Capture the cell that displays the provided text and extract its (x, y) central coordinate. 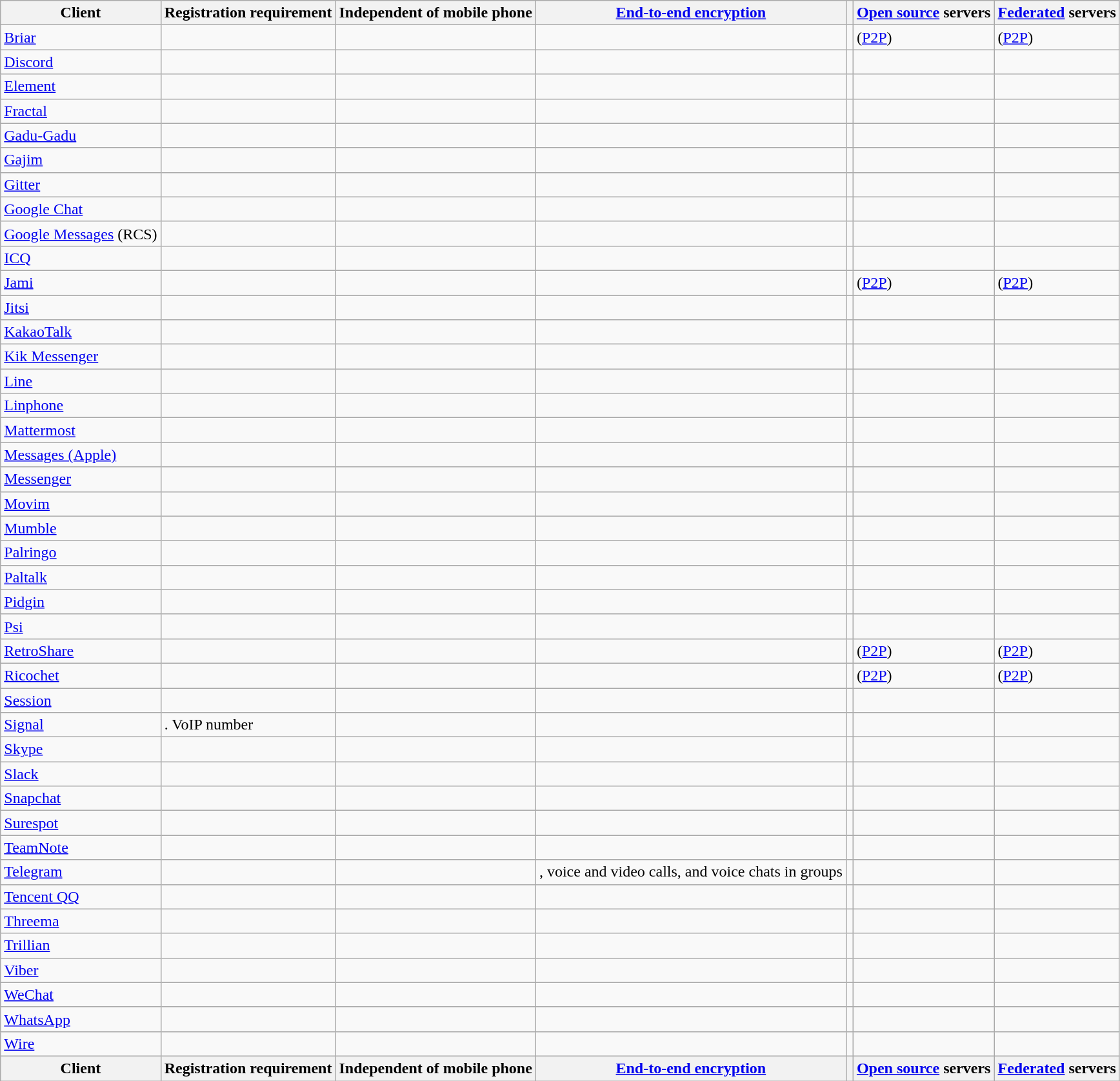
Threema (81, 921)
Element (81, 86)
Paltalk (81, 577)
Pidgin (81, 602)
WhatsApp (81, 1019)
Jitsi (81, 308)
Slack (81, 774)
Trillian (81, 946)
Kik Messenger (81, 357)
Gitter (81, 184)
, voice and video calls, and voice chats in groups (690, 872)
Discord (81, 62)
RetroShare (81, 651)
Snapchat (81, 798)
KakaoTalk (81, 332)
Gadu-Gadu (81, 135)
TeamNote (81, 848)
Signal (81, 725)
Telegram (81, 872)
Google Chat (81, 209)
Gajim (81, 160)
ICQ (81, 258)
Viber (81, 970)
Ricochet (81, 675)
Palringo (81, 553)
Briar (81, 37)
Psi (81, 626)
Jami (81, 283)
Google Messages (RCS) (81, 233)
Mattermost (81, 430)
. VoIP number (248, 725)
Movim (81, 504)
Session (81, 700)
Wire (81, 1044)
Surespot (81, 823)
Skype (81, 749)
Messenger (81, 479)
Line (81, 381)
WeChat (81, 995)
Fractal (81, 111)
Messages (Apple) (81, 455)
Linphone (81, 406)
Mumble (81, 528)
Tencent QQ (81, 897)
